Capture the cell that displays the provided text and extract its [x, y] central coordinate. 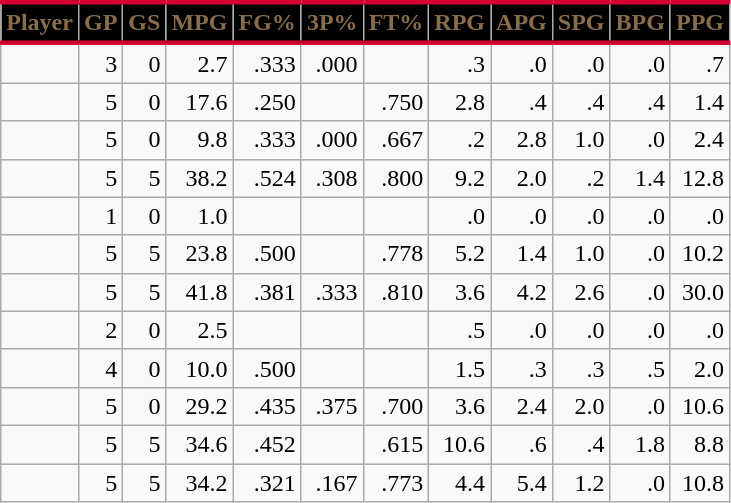
9.2 [460, 178]
23.8 [200, 254]
Player [40, 22]
APG [522, 22]
.700 [396, 406]
17.6 [200, 102]
4.2 [522, 292]
.381 [267, 292]
.800 [396, 178]
MPG [200, 22]
2.7 [200, 63]
.6 [522, 444]
.524 [267, 178]
30.0 [700, 292]
.667 [396, 140]
1.8 [640, 444]
1.2 [581, 483]
GS [144, 22]
3 [100, 63]
10.0 [200, 368]
5.4 [522, 483]
5.2 [460, 254]
.308 [332, 178]
2 [100, 330]
41.8 [200, 292]
4.4 [460, 483]
34.2 [200, 483]
10.2 [700, 254]
4 [100, 368]
8.8 [700, 444]
.250 [267, 102]
.810 [396, 292]
PPG [700, 22]
SPG [581, 22]
.750 [396, 102]
29.2 [200, 406]
.778 [396, 254]
3P% [332, 22]
.615 [396, 444]
2.5 [200, 330]
RPG [460, 22]
.435 [267, 406]
1 [100, 216]
.321 [267, 483]
FT% [396, 22]
GP [100, 22]
.375 [332, 406]
38.2 [200, 178]
2.6 [581, 292]
.452 [267, 444]
BPG [640, 22]
.167 [332, 483]
.773 [396, 483]
.7 [700, 63]
34.6 [200, 444]
1.5 [460, 368]
9.8 [200, 140]
FG% [267, 22]
10.8 [700, 483]
12.8 [700, 178]
